For the text-containing cell, return its midpoint in (X, Y) coordinate format. 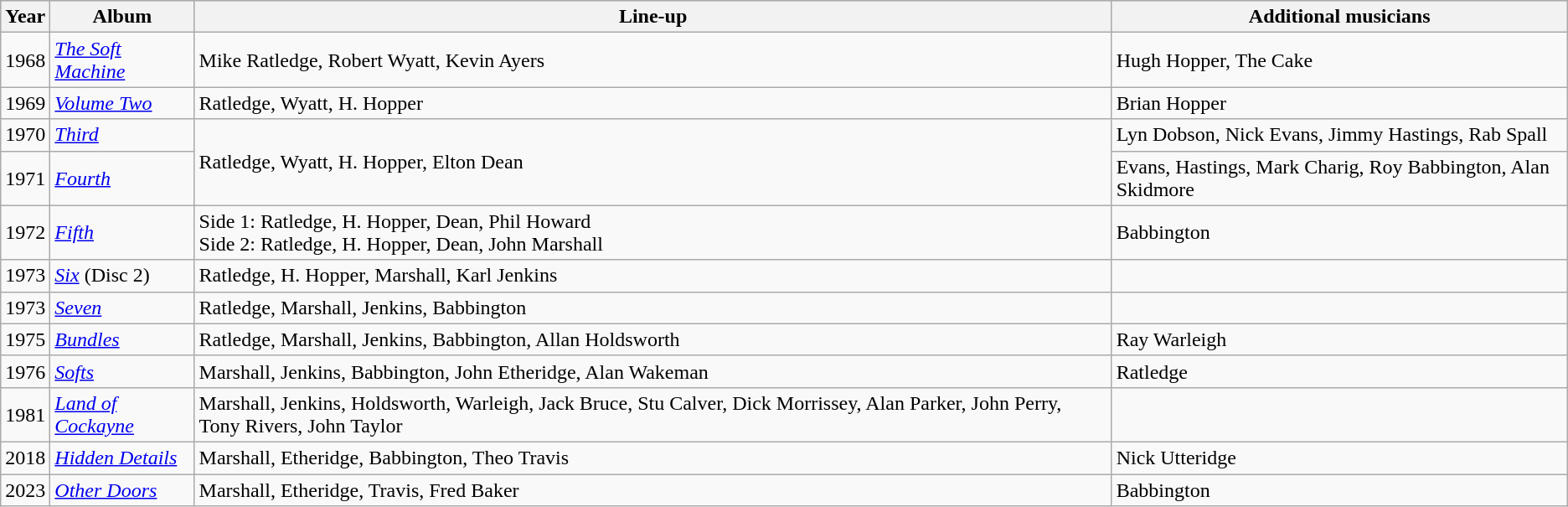
Evans, Hastings, Mark Charig, Roy Babbington, Alan Skidmore (1339, 178)
1972 (25, 233)
1975 (25, 339)
1970 (25, 135)
Ratledge, Marshall, Jenkins, Babbington, Allan Holdsworth (653, 339)
Fourth (122, 178)
Hidden Details (122, 458)
Marshall, Etheridge, Babbington, Theo Travis (653, 458)
1969 (25, 103)
Side 1: Ratledge, H. Hopper, Dean, Phil HowardSide 2: Ratledge, H. Hopper, Dean, John Marshall (653, 233)
Ratledge (1339, 371)
Fifth (122, 233)
Marshall, Jenkins, Holdsworth, Warleigh, Jack Bruce, Stu Calver, Dick Morrissey, Alan Parker, John Perry, Tony Rivers, John Taylor (653, 414)
Brian Hopper (1339, 103)
Additional musicians (1339, 17)
Nick Utteridge (1339, 458)
1981 (25, 414)
Album (122, 17)
Land of Cockayne (122, 414)
Ratledge, H. Hopper, Marshall, Karl Jenkins (653, 276)
Marshall, Jenkins, Babbington, John Etheridge, Alan Wakeman (653, 371)
Third (122, 135)
Volume Two (122, 103)
Six (Disc 2) (122, 276)
Hugh Hopper, The Cake (1339, 60)
Mike Ratledge, Robert Wyatt, Kevin Ayers (653, 60)
Bundles (122, 339)
Ratledge, Marshall, Jenkins, Babbington (653, 308)
The Soft Machine (122, 60)
1971 (25, 178)
Marshall, Etheridge, Travis, Fred Baker (653, 490)
Other Doors (122, 490)
1968 (25, 60)
Seven (122, 308)
2023 (25, 490)
Softs (122, 371)
Ratledge, Wyatt, H. Hopper, Elton Dean (653, 163)
Ratledge, Wyatt, H. Hopper (653, 103)
Lyn Dobson, Nick Evans, Jimmy Hastings, Rab Spall (1339, 135)
Line-up (653, 17)
1976 (25, 371)
Ray Warleigh (1339, 339)
Year (25, 17)
2018 (25, 458)
